Find where the given text appears and provide that cell's center as (X, Y) coordinate. 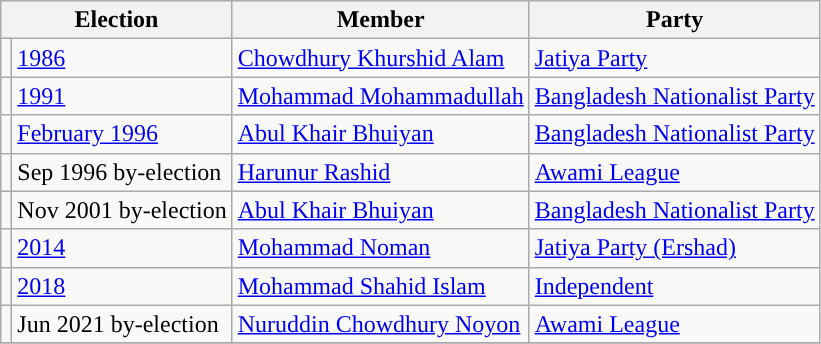
1986 (122, 58)
2018 (122, 286)
Harunur Rashid (380, 172)
Mohammad Noman (380, 248)
Election (116, 20)
February 1996 (122, 134)
2014 (122, 248)
Chowdhury Khurshid Alam (380, 58)
Jun 2021 by-election (122, 324)
Sep 1996 by-election (122, 172)
Nov 2001 by-election (122, 210)
Member (380, 20)
Mohammad Mohammadullah (380, 96)
1991 (122, 96)
Independent (674, 286)
Jatiya Party (Ershad) (674, 248)
Mohammad Shahid Islam (380, 286)
Party (674, 20)
Nuruddin Chowdhury Noyon (380, 324)
Jatiya Party (674, 58)
